Scan for the cell matching the given text and deliver its (x, y) coordinate at center. 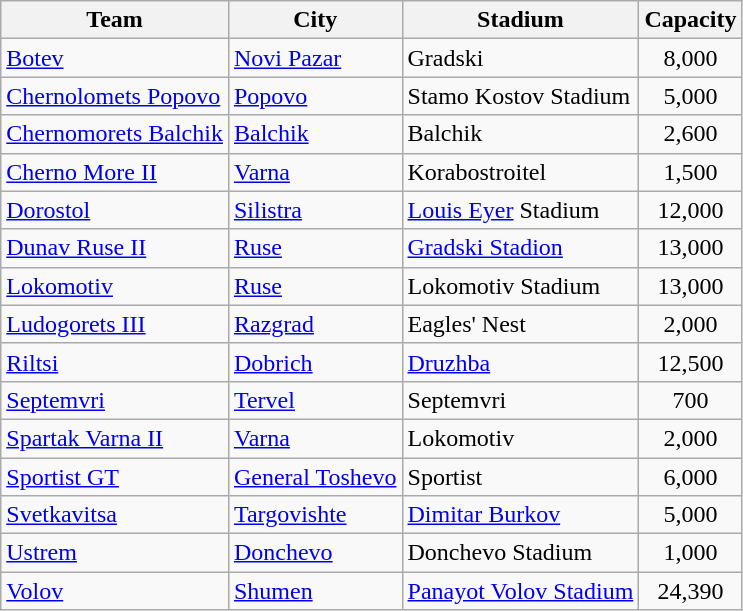
Lokomotiv Stadium (520, 286)
24,390 (690, 591)
Ludogorets III (115, 324)
Volov (115, 591)
General Toshevo (315, 477)
Spartak Varna II (115, 438)
Chernomorets Balchik (115, 134)
Dimitar Burkov (520, 515)
Novi Pazar (315, 58)
8,000 (690, 58)
Svetkavitsa (115, 515)
Team (115, 20)
Sportist GT (115, 477)
Dobrich (315, 362)
Stamo Kostov Stadium (520, 96)
Capacity (690, 20)
Donchevo Stadium (520, 553)
Silistra (315, 210)
City (315, 20)
Korabostroitel (520, 172)
12,000 (690, 210)
Tervel (315, 400)
Panayot Volov Stadium (520, 591)
Chernolomets Popovo (115, 96)
Shumen (315, 591)
Targovishte (315, 515)
Dorostol (115, 210)
2,600 (690, 134)
Gradski (520, 58)
1,000 (690, 553)
Botev (115, 58)
Riltsi (115, 362)
Popovo (315, 96)
Cherno More II (115, 172)
Louis Eyer Stadium (520, 210)
6,000 (690, 477)
Eagles' Nest (520, 324)
1,500 (690, 172)
Donchevo (315, 553)
Gradski Stadion (520, 248)
Dunav Ruse II (115, 248)
Druzhba (520, 362)
Razgrad (315, 324)
700 (690, 400)
Sportist (520, 477)
Stadium (520, 20)
12,500 (690, 362)
Ustrem (115, 553)
